For the text-containing cell, return its midpoint in [x, y] coordinate format. 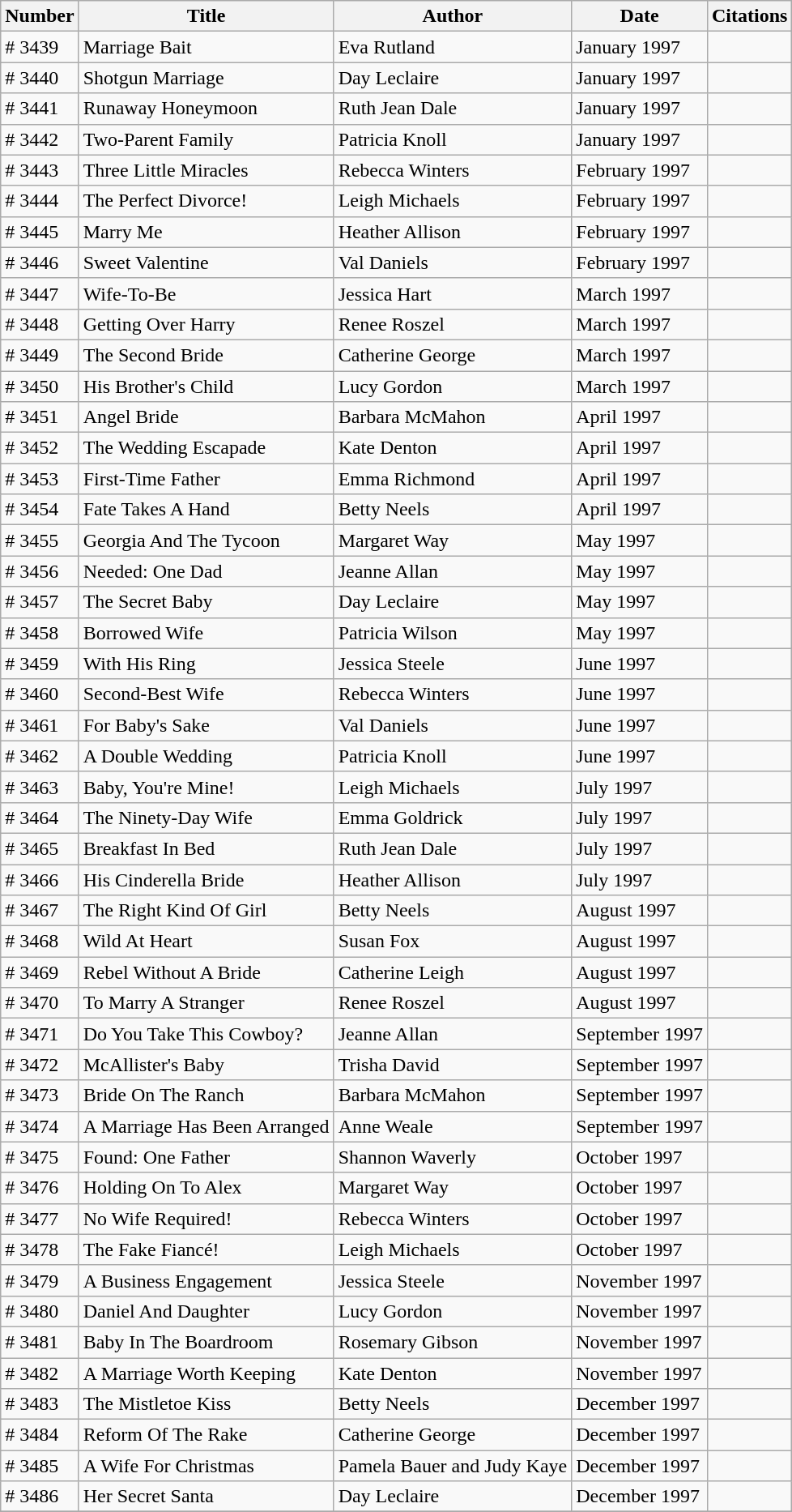
Breakfast In Bed [206, 848]
Daniel And Daughter [206, 1311]
Anne Weale [453, 1126]
Rebel Without A Bride [206, 972]
Getting Over Harry [206, 324]
Angel Bride [206, 417]
Marriage Bait [206, 47]
Wild At Heart [206, 942]
Three Little Miracles [206, 170]
# 3482 [40, 1373]
# 3449 [40, 355]
Runaway Honeymoon [206, 109]
Fate Takes A Hand [206, 510]
Her Secret Santa [206, 1497]
Emma Goldrick [453, 818]
# 3477 [40, 1219]
# 3461 [40, 725]
# 3448 [40, 324]
Jessica Hart [453, 293]
Trisha David [453, 1065]
# 3472 [40, 1065]
# 3474 [40, 1126]
Title [206, 16]
A Marriage Has Been Arranged [206, 1126]
# 3451 [40, 417]
# 3468 [40, 942]
Pamela Bauer and Judy Kaye [453, 1466]
The Mistletoe Kiss [206, 1404]
The Second Bride [206, 355]
Shotgun Marriage [206, 78]
Rosemary Gibson [453, 1342]
# 3467 [40, 911]
# 3466 [40, 879]
# 3473 [40, 1096]
# 3463 [40, 787]
Patricia Wilson [453, 633]
# 3470 [40, 1003]
Borrowed Wife [206, 633]
# 3460 [40, 694]
No Wife Required! [206, 1219]
# 3455 [40, 540]
# 3465 [40, 848]
# 3439 [40, 47]
# 3462 [40, 756]
# 3483 [40, 1404]
# 3469 [40, 972]
His Cinderella Bride [206, 879]
Number [40, 16]
Eva Rutland [453, 47]
# 3442 [40, 139]
Georgia And The Tycoon [206, 540]
Susan Fox [453, 942]
# 3446 [40, 263]
Citations [749, 16]
# 3453 [40, 479]
Shannon Waverly [453, 1157]
# 3475 [40, 1157]
Sweet Valentine [206, 263]
# 3452 [40, 448]
The Secret Baby [206, 602]
A Wife For Christmas [206, 1466]
To Marry A Stranger [206, 1003]
Found: One Father [206, 1157]
Author [453, 16]
The Wedding Escapade [206, 448]
Wife-To-Be [206, 293]
The Ninety-Day Wife [206, 818]
With His Ring [206, 664]
# 3481 [40, 1342]
Second-Best Wife [206, 694]
The Right Kind Of Girl [206, 911]
# 3456 [40, 571]
# 3471 [40, 1034]
The Perfect Divorce! [206, 201]
# 3441 [40, 109]
# 3457 [40, 602]
Baby, You're Mine! [206, 787]
His Brother's Child [206, 387]
Two-Parent Family [206, 139]
# 3484 [40, 1435]
First-Time Father [206, 479]
# 3478 [40, 1249]
A Marriage Worth Keeping [206, 1373]
# 3440 [40, 78]
# 3479 [40, 1280]
A Double Wedding [206, 756]
Date [640, 16]
Bride On The Ranch [206, 1096]
McAllister's Baby [206, 1065]
# 3464 [40, 818]
Reform Of The Rake [206, 1435]
# 3480 [40, 1311]
A Business Engagement [206, 1280]
Emma Richmond [453, 479]
Marry Me [206, 232]
# 3458 [40, 633]
Do You Take This Cowboy? [206, 1034]
# 3476 [40, 1188]
# 3445 [40, 232]
# 3486 [40, 1497]
# 3447 [40, 293]
Catherine Leigh [453, 972]
# 3485 [40, 1466]
Needed: One Dad [206, 571]
For Baby's Sake [206, 725]
# 3444 [40, 201]
The Fake Fiancé! [206, 1249]
# 3459 [40, 664]
# 3443 [40, 170]
Baby In The Boardroom [206, 1342]
# 3450 [40, 387]
# 3454 [40, 510]
Holding On To Alex [206, 1188]
